Provide the [x, y] coordinate of the cell's center where the given text is located.  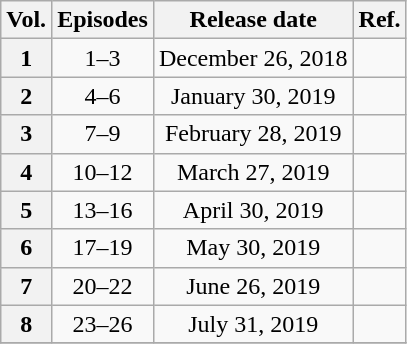
June 26, 2019 [253, 286]
4–6 [103, 96]
17–19 [103, 248]
March 27, 2019 [253, 172]
4 [26, 172]
7 [26, 286]
January 30, 2019 [253, 96]
July 31, 2019 [253, 324]
Ref. [380, 20]
1–3 [103, 58]
December 26, 2018 [253, 58]
7–9 [103, 134]
23–26 [103, 324]
13–16 [103, 210]
20–22 [103, 286]
3 [26, 134]
5 [26, 210]
May 30, 2019 [253, 248]
1 [26, 58]
April 30, 2019 [253, 210]
6 [26, 248]
Vol. [26, 20]
10–12 [103, 172]
Release date [253, 20]
8 [26, 324]
February 28, 2019 [253, 134]
2 [26, 96]
Episodes [103, 20]
